Locate the cell with the specified text and output its (X, Y) center coordinate. 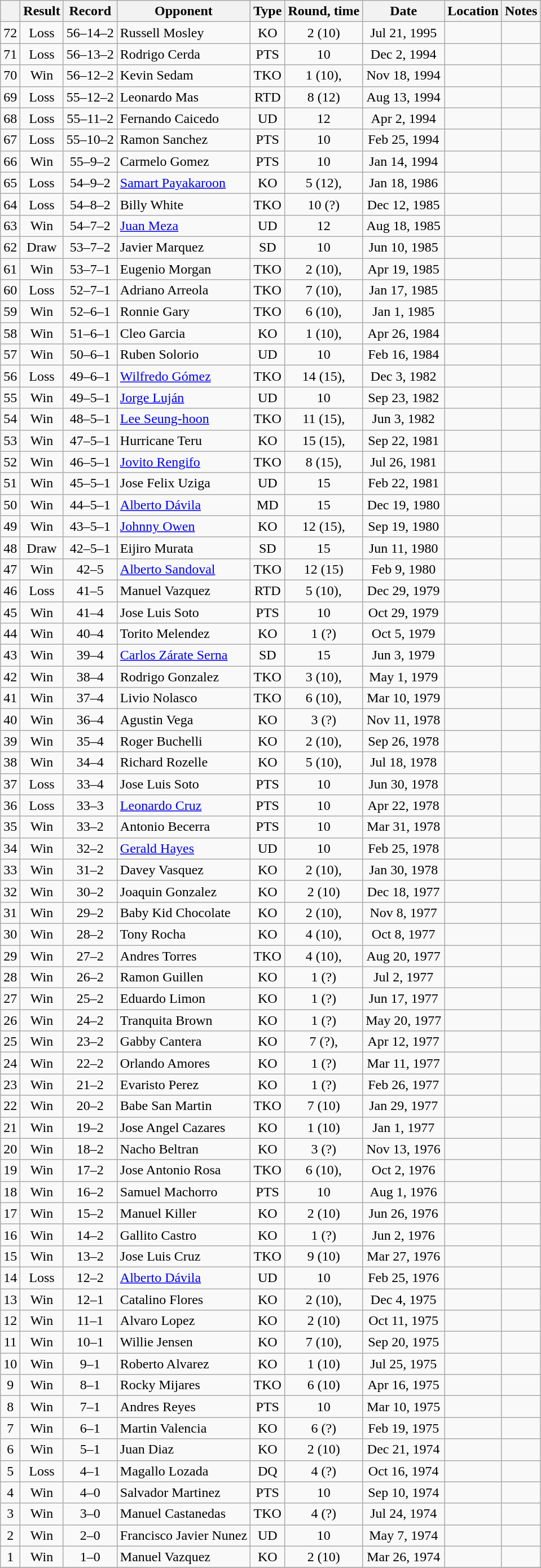
Jun 17, 1977 (404, 999)
34–4 (90, 763)
Ruben Solorio (183, 355)
Jose Angel Cazares (183, 1127)
Jun 11, 1980 (404, 548)
50–6–1 (90, 355)
Juan Meza (183, 226)
40 (10, 720)
11–1 (90, 1321)
Billy White (183, 204)
Fernando Caicedo (183, 118)
5 (12), (324, 183)
40–4 (90, 634)
Mar 11, 1977 (404, 1063)
9 (10, 1385)
6 (?) (324, 1428)
56–12–2 (90, 76)
Jun 30, 1978 (404, 784)
Richard Rozelle (183, 763)
16–2 (90, 1192)
43–5–1 (90, 526)
Jan 30, 1978 (404, 870)
35–4 (90, 741)
Nov 8, 1977 (404, 913)
26–2 (90, 977)
36 (10, 805)
51 (10, 483)
Dec 21, 1974 (404, 1450)
12 (15) (324, 569)
8 (15), (324, 462)
Ramon Guillen (183, 977)
Tony Rocha (183, 934)
3 (10), (324, 677)
Roberto Alvarez (183, 1364)
May 20, 1977 (404, 1020)
20 (10, 1149)
12–1 (90, 1299)
Oct 29, 1979 (404, 612)
1 (10, 1557)
48 (10, 548)
Gerald Hayes (183, 848)
Dec 3, 1982 (404, 376)
Davey Vasquez (183, 870)
6–1 (90, 1428)
Opponent (183, 11)
Feb 16, 1984 (404, 355)
Sep 22, 1981 (404, 441)
Orlando Amores (183, 1063)
Sep 20, 1975 (404, 1342)
23 (10, 1085)
Wilfredo Gómez (183, 376)
3–0 (90, 1514)
Jul 24, 1974 (404, 1514)
19–2 (90, 1127)
44 (10, 634)
Feb 25, 1994 (404, 140)
45–5–1 (90, 483)
Feb 26, 1977 (404, 1085)
5–1 (90, 1450)
Juan Diaz (183, 1450)
Martin Valencia (183, 1428)
33 (10, 870)
49–6–1 (90, 376)
Evaristo Perez (183, 1085)
Dec 4, 1975 (404, 1299)
Carmelo Gomez (183, 161)
Jan 29, 1977 (404, 1106)
MD (267, 505)
11 (15), (324, 419)
Jan 1, 1985 (404, 312)
10 (?) (324, 204)
25 (10, 1042)
Cleo Garcia (183, 333)
Mar 27, 1976 (404, 1256)
30 (10, 934)
8 (12) (324, 97)
39–4 (90, 655)
Jovito Rengifo (183, 462)
4–0 (90, 1492)
Nov 13, 1976 (404, 1149)
56–13–2 (90, 54)
Hurricane Teru (183, 441)
47–5–1 (90, 441)
65 (10, 183)
Sep 26, 1978 (404, 741)
42–5 (90, 569)
Eugenio Morgan (183, 269)
32 (10, 891)
Gabby Cantera (183, 1042)
18–2 (90, 1149)
72 (10, 33)
Result (42, 11)
Joaquin Gonzalez (183, 891)
Oct 16, 1974 (404, 1471)
Antonio Becerra (183, 827)
Samart Payakaroon (183, 183)
28–2 (90, 934)
Record (90, 11)
Leonardo Mas (183, 97)
Dec 18, 1977 (404, 891)
Jose Luis Cruz (183, 1256)
68 (10, 118)
Dec 12, 1985 (404, 204)
Mar 10, 1979 (404, 698)
Babe San Martin (183, 1106)
Andres Reyes (183, 1407)
55–11–2 (90, 118)
29–2 (90, 913)
27–2 (90, 956)
Leonardo Cruz (183, 805)
Mar 26, 1974 (404, 1557)
33–3 (90, 805)
55 (10, 398)
8–1 (90, 1385)
42–5–1 (90, 548)
47 (10, 569)
Sep 19, 1980 (404, 526)
Mar 31, 1978 (404, 827)
Feb 25, 1976 (404, 1278)
33–2 (90, 827)
48–5–1 (90, 419)
12 (15), (324, 526)
Mar 10, 1975 (404, 1407)
5 (10, 1471)
63 (10, 226)
71 (10, 54)
Jan 18, 1986 (404, 183)
61 (10, 269)
Kevin Sedam (183, 76)
Jun 3, 1979 (404, 655)
Samuel Machorro (183, 1192)
33–4 (90, 784)
Nacho Beltran (183, 1149)
54 (10, 419)
13–2 (90, 1256)
Jan 14, 1994 (404, 161)
Aug 18, 1985 (404, 226)
54–8–2 (90, 204)
Jan 1, 1977 (404, 1127)
10–1 (90, 1342)
Sep 10, 1974 (404, 1492)
35 (10, 827)
Feb 22, 1981 (404, 483)
Jun 26, 1976 (404, 1213)
4 (10, 1492)
49 (10, 526)
22 (10, 1106)
Feb 9, 1980 (404, 569)
25–2 (90, 999)
Oct 8, 1977 (404, 934)
31 (10, 913)
Apr 2, 1994 (404, 118)
Jun 10, 1985 (404, 247)
18 (10, 1192)
45 (10, 612)
Manuel Killer (183, 1213)
20–2 (90, 1106)
70 (10, 76)
39 (10, 741)
14 (15), (324, 376)
16 (10, 1235)
37–4 (90, 698)
Salvador Martinez (183, 1492)
9–1 (90, 1364)
19 (10, 1170)
38–4 (90, 677)
27 (10, 999)
57 (10, 355)
15–2 (90, 1213)
7–1 (90, 1407)
1–0 (90, 1557)
Jun 2, 1976 (404, 1235)
Javier Marquez (183, 247)
Manuel Castanedas (183, 1514)
Adriano Arreola (183, 290)
14 (10, 1278)
Aug 20, 1977 (404, 956)
Apr 22, 1978 (404, 805)
52–6–1 (90, 312)
53–7–1 (90, 269)
6 (10, 1450)
Date (404, 11)
17 (10, 1213)
Jorge Luján (183, 398)
Alvaro Lopez (183, 1321)
64 (10, 204)
Gallito Castro (183, 1235)
12–2 (90, 1278)
Torito Melendez (183, 634)
55–10–2 (90, 140)
Andres Torres (183, 956)
Jul 26, 1981 (404, 462)
Baby Kid Chocolate (183, 913)
Catalino Flores (183, 1299)
Willie Jensen (183, 1342)
4–1 (90, 1471)
Feb 25, 1978 (404, 848)
Ronnie Gary (183, 312)
53 (10, 441)
Ramon Sanchez (183, 140)
Apr 19, 1985 (404, 269)
Oct 11, 1975 (404, 1321)
32–2 (90, 848)
Rodrigo Gonzalez (183, 677)
Dec 19, 1980 (404, 505)
53–7–2 (90, 247)
Jun 3, 1982 (404, 419)
58 (10, 333)
23–2 (90, 1042)
Russell Mosley (183, 33)
15 (15), (324, 441)
Oct 2, 1976 (404, 1170)
56 (10, 376)
24–2 (90, 1020)
41 (10, 698)
14–2 (90, 1235)
Jose Antonio Rosa (183, 1170)
22–2 (90, 1063)
Type (267, 11)
56–14–2 (90, 33)
51–6–1 (90, 333)
66 (10, 161)
36–4 (90, 720)
May 7, 1974 (404, 1535)
Livio Nolasco (183, 698)
Jul 25, 1975 (404, 1364)
Lee Seung-hoon (183, 419)
7 (10) (324, 1106)
37 (10, 784)
41–4 (90, 612)
44–5–1 (90, 505)
21 (10, 1127)
38 (10, 763)
DQ (267, 1471)
2–0 (90, 1535)
Oct 5, 1979 (404, 634)
21–2 (90, 1085)
Johnny Owen (183, 526)
17–2 (90, 1170)
Alberto Sandoval (183, 569)
Aug 1, 1976 (404, 1192)
7 (?), (324, 1042)
2 (10, 1535)
54–9–2 (90, 183)
Apr 16, 1975 (404, 1385)
28 (10, 977)
9 (10) (324, 1256)
Round, time (324, 11)
54–7–2 (90, 226)
Notes (521, 11)
Dec 2, 1994 (404, 54)
43 (10, 655)
30–2 (90, 891)
Nov 11, 1978 (404, 720)
Nov 18, 1994 (404, 76)
May 1, 1979 (404, 677)
7 (10, 1428)
34 (10, 848)
52 (10, 462)
Rocky Mijares (183, 1385)
49–5–1 (90, 398)
29 (10, 956)
62 (10, 247)
3 (10, 1514)
41–5 (90, 591)
46–5–1 (90, 462)
Tranquita Brown (183, 1020)
46 (10, 591)
Dec 29, 1979 (404, 591)
Sep 23, 1982 (404, 398)
8 (10, 1407)
60 (10, 290)
6 (10) (324, 1385)
Francisco Javier Nunez (183, 1535)
42 (10, 677)
24 (10, 1063)
Eduardo Limon (183, 999)
Apr 26, 1984 (404, 333)
11 (10, 1342)
Rodrigo Cerda (183, 54)
59 (10, 312)
Location (473, 11)
Aug 13, 1994 (404, 97)
Eijiro Murata (183, 548)
Jul 2, 1977 (404, 977)
Roger Buchelli (183, 741)
Jul 18, 1978 (404, 763)
Jan 17, 1985 (404, 290)
31–2 (90, 870)
55–9–2 (90, 161)
67 (10, 140)
26 (10, 1020)
Carlos Zárate Serna (183, 655)
55–12–2 (90, 97)
52–7–1 (90, 290)
Magallo Lozada (183, 1471)
50 (10, 505)
Agustin Vega (183, 720)
Jul 21, 1995 (404, 33)
Jose Felix Uziga (183, 483)
69 (10, 97)
Apr 12, 1977 (404, 1042)
Feb 19, 1975 (404, 1428)
13 (10, 1299)
